Return [X, Y] of the center of cell containing provided text 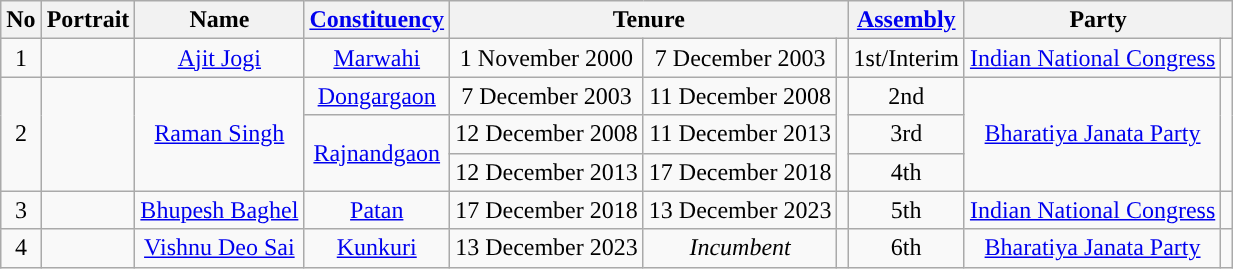
1 [21, 58]
Name [220, 20]
Tenure [649, 20]
Marwahi [377, 58]
Assembly [906, 20]
11 December 2013 [740, 134]
Incumbent [740, 248]
Rajnandgaon [377, 153]
2nd [906, 96]
5th [906, 210]
Raman Singh [220, 134]
2 [21, 134]
3rd [906, 134]
Constituency [377, 20]
Portrait [88, 20]
Vishnu Deo Sai [220, 248]
No [21, 20]
Ajit Jogi [220, 58]
Party [1098, 20]
Dongargaon [377, 96]
1st/Interim [906, 58]
Patan [377, 210]
Bhupesh Baghel [220, 210]
Kunkuri [377, 248]
4th [906, 172]
3 [21, 210]
4 [21, 248]
12 December 2008 [547, 134]
6th [906, 248]
1 November 2000 [547, 58]
12 December 2013 [547, 172]
11 December 2008 [740, 96]
